Search for the cell housing the specified text and yield its [X, Y] center coordinate. 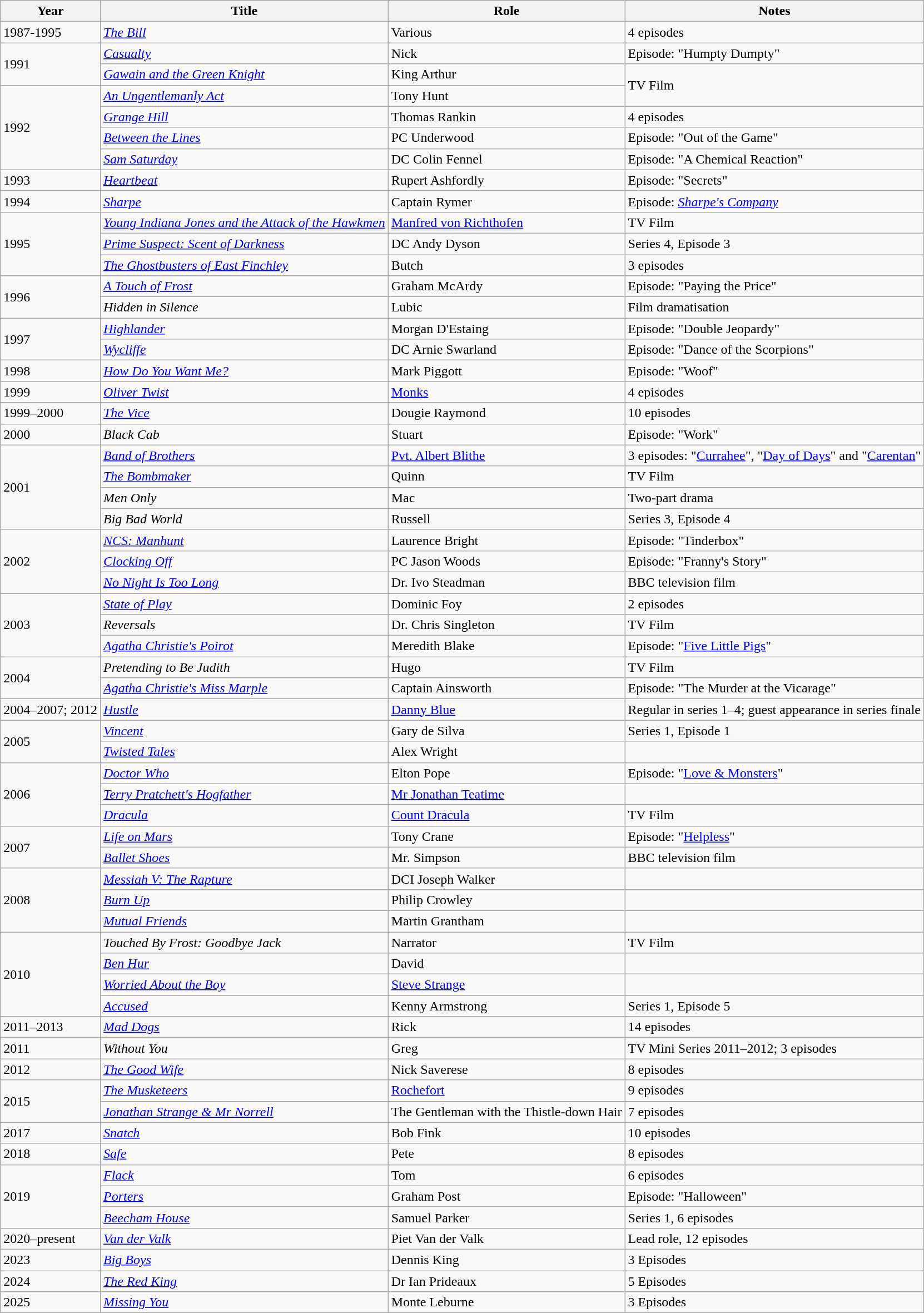
A Touch of Frost [244, 286]
Black Cab [244, 434]
2015 [51, 1101]
Series 1, 6 episodes [774, 1217]
Philip Crowley [506, 900]
2018 [51, 1154]
DCI Joseph Walker [506, 879]
Monks [506, 392]
Gawain and the Green Knight [244, 75]
Greg [506, 1048]
Mr. Simpson [506, 858]
2010 [51, 974]
Year [51, 11]
Series 3, Episode 4 [774, 519]
Dennis King [506, 1260]
King Arthur [506, 75]
Episode: "Secrets" [774, 180]
2025 [51, 1302]
Gary de Silva [506, 731]
Episode: "Dance of the Scorpions" [774, 350]
Ballet Shoes [244, 858]
Title [244, 11]
Episode: "Humpty Dumpty" [774, 53]
2019 [51, 1196]
2004 [51, 678]
1993 [51, 180]
2024 [51, 1281]
Mutual Friends [244, 921]
Twisted Tales [244, 752]
Tony Crane [506, 836]
Life on Mars [244, 836]
Hustle [244, 710]
Nick [506, 53]
Russell [506, 519]
Heartbeat [244, 180]
Agatha Christie's Miss Marple [244, 688]
1996 [51, 297]
Episode: "Out of the Game" [774, 138]
Mad Dogs [244, 1027]
Danny Blue [506, 710]
Steve Strange [506, 985]
Dr. Ivo Steadman [506, 582]
Wycliffe [244, 350]
Accused [244, 1006]
Episode: "Love & Monsters" [774, 773]
1991 [51, 64]
Dr Ian Prideaux [506, 1281]
Graham Post [506, 1196]
Stuart [506, 434]
The Ghostbusters of East Finchley [244, 265]
Highlander [244, 329]
Alex Wright [506, 752]
Ben Hur [244, 964]
2006 [51, 794]
PC Jason Woods [506, 561]
Without You [244, 1048]
Van der Valk [244, 1238]
Butch [506, 265]
2005 [51, 741]
PC Underwood [506, 138]
2023 [51, 1260]
Episode: "The Murder at the Vicarage" [774, 688]
Reversals [244, 625]
Young Indiana Jones and the Attack of the Hawkmen [244, 222]
Martin Grantham [506, 921]
Lead role, 12 episodes [774, 1238]
Men Only [244, 498]
NCS: Manhunt [244, 540]
Beecham House [244, 1217]
Clocking Off [244, 561]
The Good Wife [244, 1069]
Role [506, 11]
Episode: "Double Jeopardy" [774, 329]
David [506, 964]
DC Andy Dyson [506, 244]
2 episodes [774, 603]
1998 [51, 371]
Monte Leburne [506, 1302]
6 episodes [774, 1175]
An Ungentlemanly Act [244, 96]
Various [506, 32]
Lubic [506, 308]
Snatch [244, 1133]
Sam Saturday [244, 159]
Mr Jonathan Teatime [506, 794]
Tony Hunt [506, 96]
Jonathan Strange & Mr Norrell [244, 1112]
Captain Rymer [506, 201]
Hidden in Silence [244, 308]
Episode: "Helpless" [774, 836]
Band of Brothers [244, 455]
State of Play [244, 603]
The Vice [244, 413]
Episode: "Work" [774, 434]
Touched By Frost: Goodbye Jack [244, 943]
DC Colin Fennel [506, 159]
2008 [51, 900]
Series 1, Episode 1 [774, 731]
Between the Lines [244, 138]
Series 4, Episode 3 [774, 244]
Count Dracula [506, 815]
Oliver Twist [244, 392]
The Bombmaker [244, 477]
Safe [244, 1154]
DC Arnie Swarland [506, 350]
1992 [51, 127]
3 episodes: "Currahee", "Day of Days" and "Carentan" [774, 455]
14 episodes [774, 1027]
Agatha Christie's Poirot [244, 646]
Rick [506, 1027]
Bob Fink [506, 1133]
2011–2013 [51, 1027]
1999–2000 [51, 413]
Missing You [244, 1302]
Episode: "Five Little Pigs" [774, 646]
Pretending to Be Judith [244, 667]
7 episodes [774, 1112]
The Bill [244, 32]
Nick Saverese [506, 1069]
Sharpe [244, 201]
No Night Is Too Long [244, 582]
Morgan D'Estaing [506, 329]
Episode: "Woof" [774, 371]
Burn Up [244, 900]
Hugo [506, 667]
Porters [244, 1196]
Rochefort [506, 1091]
Doctor Who [244, 773]
Quinn [506, 477]
2000 [51, 434]
Laurence Bright [506, 540]
Episode: "Franny's Story" [774, 561]
Elton Pope [506, 773]
2001 [51, 487]
The Gentleman with the Thistle-down Hair [506, 1112]
Big Bad World [244, 519]
Worried About the Boy [244, 985]
Series 1, Episode 5 [774, 1006]
Pvt. Albert Blithe [506, 455]
Flack [244, 1175]
The Red King [244, 1281]
Narrator [506, 943]
Episode: "A Chemical Reaction" [774, 159]
Rupert Ashfordly [506, 180]
2020–present [51, 1238]
1987-1995 [51, 32]
9 episodes [774, 1091]
Vincent [244, 731]
1999 [51, 392]
1997 [51, 339]
2017 [51, 1133]
3 episodes [774, 265]
Film dramatisation [774, 308]
The Musketeers [244, 1091]
TV Mini Series 2011–2012; 3 episodes [774, 1048]
Tom [506, 1175]
Meredith Blake [506, 646]
Prime Suspect: Scent of Darkness [244, 244]
Graham McArdy [506, 286]
Two-part drama [774, 498]
Manfred von Richthofen [506, 222]
Episode: "Halloween" [774, 1196]
Mark Piggott [506, 371]
2007 [51, 847]
Episode: "Tinderbox" [774, 540]
Dougie Raymond [506, 413]
Captain Ainsworth [506, 688]
1994 [51, 201]
2003 [51, 625]
Dominic Foy [506, 603]
How Do You Want Me? [244, 371]
Dr. Chris Singleton [506, 625]
Terry Pratchett's Hogfather [244, 794]
Episode: "Paying the Price" [774, 286]
Pete [506, 1154]
Big Boys [244, 1260]
2011 [51, 1048]
1995 [51, 244]
Casualty [244, 53]
Mac [506, 498]
Messiah V: The Rapture [244, 879]
2012 [51, 1069]
Kenny Armstrong [506, 1006]
Regular in series 1–4; guest appearance in series finale [774, 710]
Piet Van der Valk [506, 1238]
Grange Hill [244, 117]
5 Episodes [774, 1281]
Thomas Rankin [506, 117]
Episode: Sharpe's Company [774, 201]
2004–2007; 2012 [51, 710]
Samuel Parker [506, 1217]
Dracula [244, 815]
Notes [774, 11]
2002 [51, 561]
